Locate the cell with the specified text and output its [x, y] center coordinate. 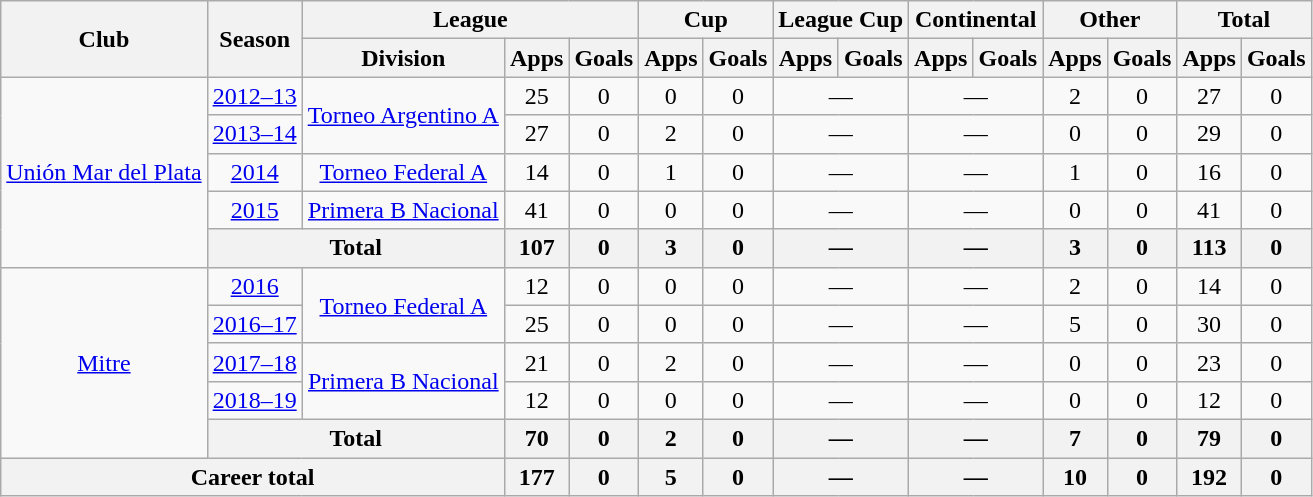
League Cup [841, 20]
2013–14 [254, 134]
79 [1209, 438]
29 [1209, 134]
10 [1075, 477]
23 [1209, 362]
Season [254, 39]
Unión Mar del Plata [104, 172]
30 [1209, 324]
21 [536, 362]
2012–13 [254, 96]
16 [1209, 172]
2014 [254, 172]
70 [536, 438]
Cup [706, 20]
Career total [253, 477]
177 [536, 477]
7 [1075, 438]
2018–19 [254, 400]
107 [536, 248]
2016–17 [254, 324]
192 [1209, 477]
Division [403, 58]
Other [1110, 20]
Club [104, 39]
2016 [254, 286]
Mitre [104, 362]
113 [1209, 248]
Torneo Argentino A [403, 115]
2015 [254, 210]
Continental [976, 20]
2017–18 [254, 362]
League [470, 20]
